Extract the (x, y) coordinate from the center of the cell holding the provided text.  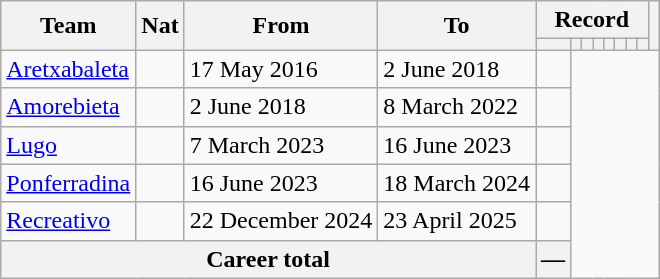
To (457, 26)
Ponferradina (68, 183)
— (554, 259)
Recreativo (68, 221)
From (281, 26)
7 March 2023 (281, 145)
Lugo (68, 145)
Team (68, 26)
22 December 2024 (281, 221)
17 May 2016 (281, 69)
Aretxabaleta (68, 69)
Nat (160, 26)
Record (592, 20)
23 April 2025 (457, 221)
18 March 2024 (457, 183)
8 March 2022 (457, 107)
Amorebieta (68, 107)
Career total (268, 259)
